Find where the given text appears and provide that cell's center as (X, Y) coordinate. 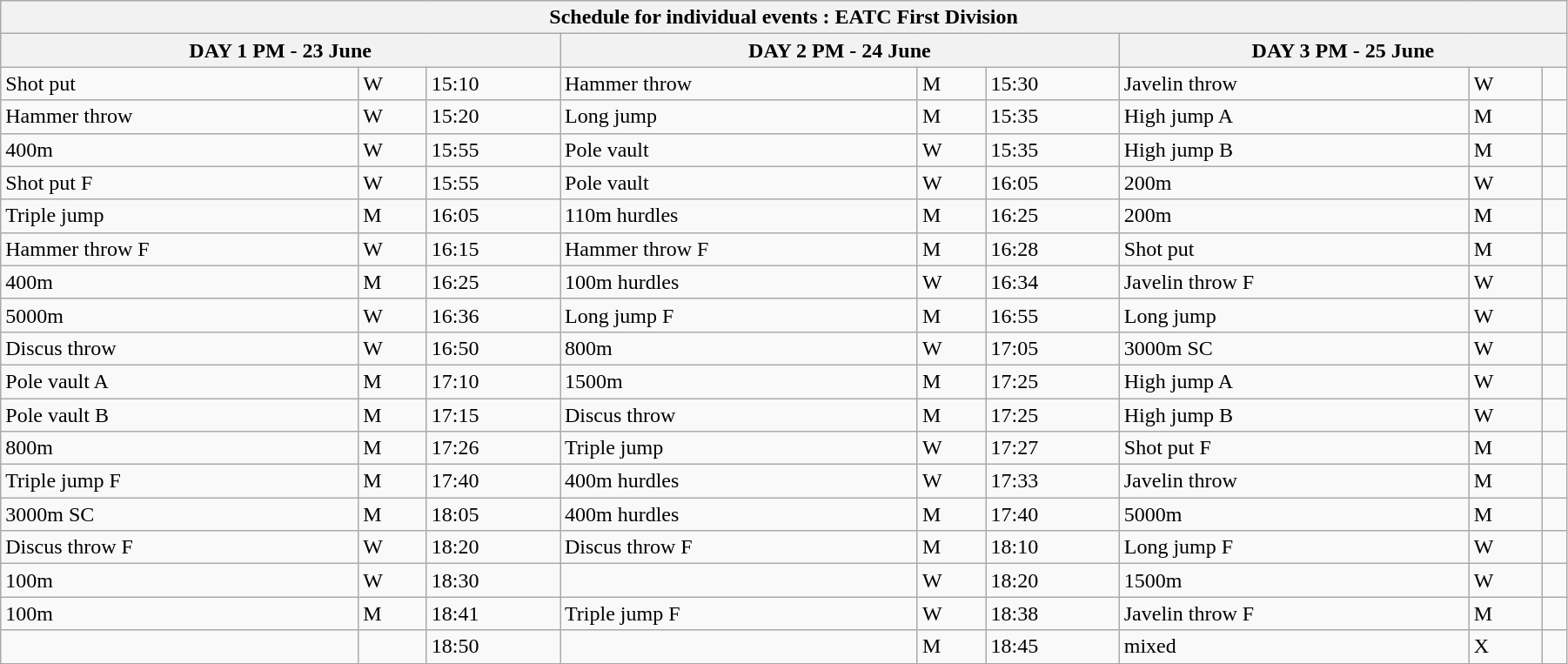
Schedule for individual events : EATC First Division (784, 17)
100m hurdles (740, 282)
DAY 1 PM - 23 June (280, 50)
X (1505, 647)
17:33 (1053, 481)
16:15 (493, 249)
18:38 (1053, 614)
16:36 (493, 315)
18:10 (1053, 547)
DAY 2 PM - 24 June (841, 50)
18:41 (493, 614)
16:34 (1053, 282)
Pole vault A (179, 381)
mixed (1294, 647)
18:30 (493, 580)
16:55 (1053, 315)
15:20 (493, 117)
DAY 3 PM - 25 June (1343, 50)
18:45 (1053, 647)
17:27 (1053, 448)
18:05 (493, 514)
110m hurdles (740, 216)
16:50 (493, 348)
15:10 (493, 84)
17:26 (493, 448)
17:05 (1053, 348)
15:30 (1053, 84)
18:50 (493, 647)
Pole vault B (179, 415)
17:15 (493, 415)
16:28 (1053, 249)
17:10 (493, 381)
